Identify which cell holds the provided text, then report its (X, Y) central coordinate. 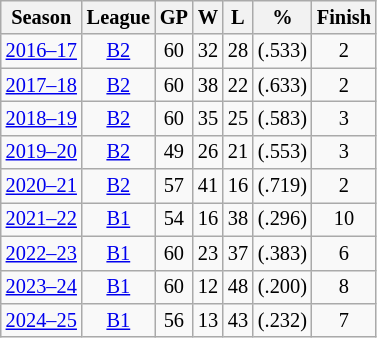
L (238, 17)
(.553) (282, 152)
Season (42, 17)
7 (344, 320)
GP (174, 17)
49 (174, 152)
43 (238, 320)
(.533) (282, 51)
2020–21 (42, 186)
57 (174, 186)
2019–20 (42, 152)
(.583) (282, 118)
32 (208, 51)
35 (208, 118)
2022–23 (42, 253)
6 (344, 253)
56 (174, 320)
2024–25 (42, 320)
W (208, 17)
22 (238, 85)
48 (238, 287)
2021–22 (42, 219)
(.633) (282, 85)
(.719) (282, 186)
(.296) (282, 219)
23 (208, 253)
12 (208, 287)
25 (238, 118)
28 (238, 51)
37 (238, 253)
2016–17 (42, 51)
(.200) (282, 287)
2018–19 (42, 118)
26 (208, 152)
(.232) (282, 320)
2023–24 (42, 287)
League (118, 17)
8 (344, 287)
13 (208, 320)
% (282, 17)
2017–18 (42, 85)
41 (208, 186)
10 (344, 219)
54 (174, 219)
21 (238, 152)
(.383) (282, 253)
Finish (344, 17)
